Return (X, Y) of the center of cell containing provided text 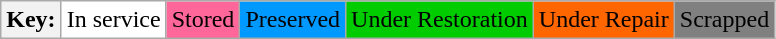
Under Repair (604, 20)
Under Restoration (440, 20)
Stored (203, 20)
Key: (31, 20)
In service (114, 20)
Scrapped (724, 20)
Preserved (293, 20)
